Capture the cell that displays the provided text and extract its [X, Y] central coordinate. 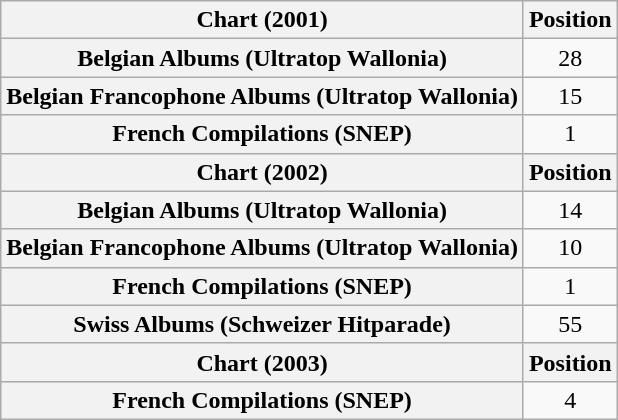
28 [570, 58]
Chart (2002) [262, 172]
14 [570, 210]
Chart (2003) [262, 362]
4 [570, 400]
55 [570, 324]
Chart (2001) [262, 20]
15 [570, 96]
10 [570, 248]
Swiss Albums (Schweizer Hitparade) [262, 324]
